Search for the cell housing the specified text and yield its [X, Y] center coordinate. 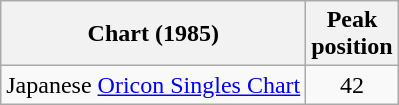
Chart (1985) [154, 34]
Japanese Oricon Singles Chart [154, 85]
Peakposition [352, 34]
42 [352, 85]
